Return [x, y] of the center of cell containing provided text 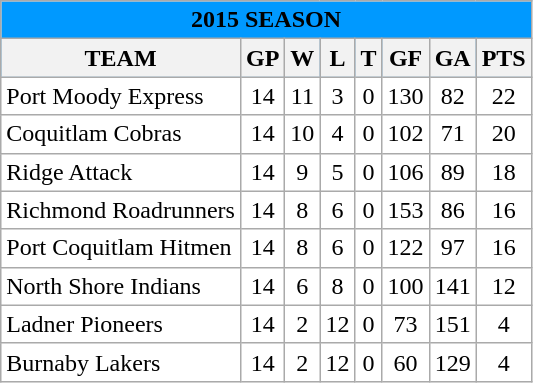
97 [452, 248]
PTS [504, 58]
Port Moody Express [121, 96]
73 [406, 324]
5 [338, 172]
Richmond Roadrunners [121, 210]
TEAM [121, 58]
GA [452, 58]
122 [406, 248]
86 [452, 210]
Port Coquitlam Hitmen [121, 248]
L [338, 58]
151 [452, 324]
Ridge Attack [121, 172]
T [368, 58]
141 [452, 286]
71 [452, 134]
9 [302, 172]
GP [262, 58]
18 [504, 172]
129 [452, 362]
153 [406, 210]
Burnaby Lakers [121, 362]
100 [406, 286]
10 [302, 134]
W [302, 58]
Ladner Pioneers [121, 324]
89 [452, 172]
2015 SEASON [266, 20]
106 [406, 172]
22 [504, 96]
Coquitlam Cobras [121, 134]
GF [406, 58]
20 [504, 134]
102 [406, 134]
60 [406, 362]
North Shore Indians [121, 286]
130 [406, 96]
11 [302, 96]
82 [452, 96]
3 [338, 96]
